Provide the (x, y) coordinate of the cell's center where the given text is located.  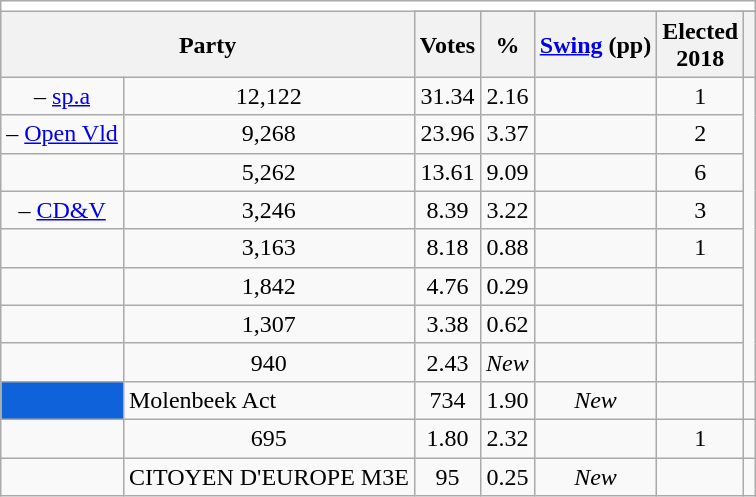
% (508, 44)
8.39 (447, 210)
9,268 (268, 134)
Votes (447, 44)
0.62 (508, 324)
3,163 (268, 248)
– CD&V (62, 210)
0.25 (508, 477)
695 (268, 438)
95 (447, 477)
0.29 (508, 286)
31.34 (447, 96)
2.43 (447, 362)
1,842 (268, 286)
5,262 (268, 172)
Elected2018 (700, 44)
2.32 (508, 438)
3 (700, 210)
3.37 (508, 134)
Party (208, 44)
CITOYEN D'EUROPE M3E (268, 477)
Swing (pp) (595, 44)
734 (447, 400)
2.16 (508, 96)
Molenbeek Act (268, 400)
9.09 (508, 172)
13.61 (447, 172)
0.88 (508, 248)
1.90 (508, 400)
– Open Vld (62, 134)
8.18 (447, 248)
2 (700, 134)
23.96 (447, 134)
940 (268, 362)
4.76 (447, 286)
3.38 (447, 324)
1,307 (268, 324)
12,122 (268, 96)
– sp.a (62, 96)
1.80 (447, 438)
3.22 (508, 210)
6 (700, 172)
3,246 (268, 210)
